Pinpoint the cell where the given text exists, returning its (X, Y) midpoint coordinate. 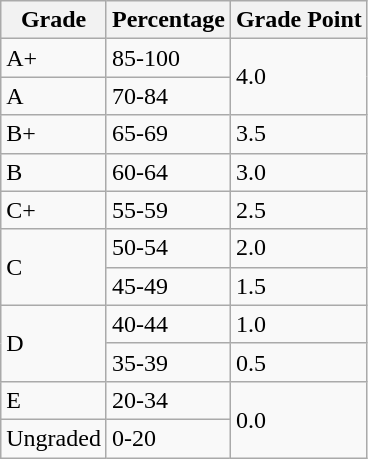
65-69 (168, 134)
70-84 (168, 96)
C (54, 267)
0-20 (168, 438)
55-59 (168, 210)
1.0 (298, 324)
85-100 (168, 58)
60-64 (168, 172)
50-54 (168, 248)
Grade (54, 20)
Grade Point (298, 20)
3.5 (298, 134)
0.5 (298, 362)
2.5 (298, 210)
1.5 (298, 286)
35-39 (168, 362)
C+ (54, 210)
A (54, 96)
B+ (54, 134)
Ungraded (54, 438)
4.0 (298, 77)
45-49 (168, 286)
20-34 (168, 400)
2.0 (298, 248)
E (54, 400)
Percentage (168, 20)
B (54, 172)
3.0 (298, 172)
40-44 (168, 324)
A+ (54, 58)
0.0 (298, 419)
D (54, 343)
